Scan for the cell matching the given text and deliver its [x, y] coordinate at center. 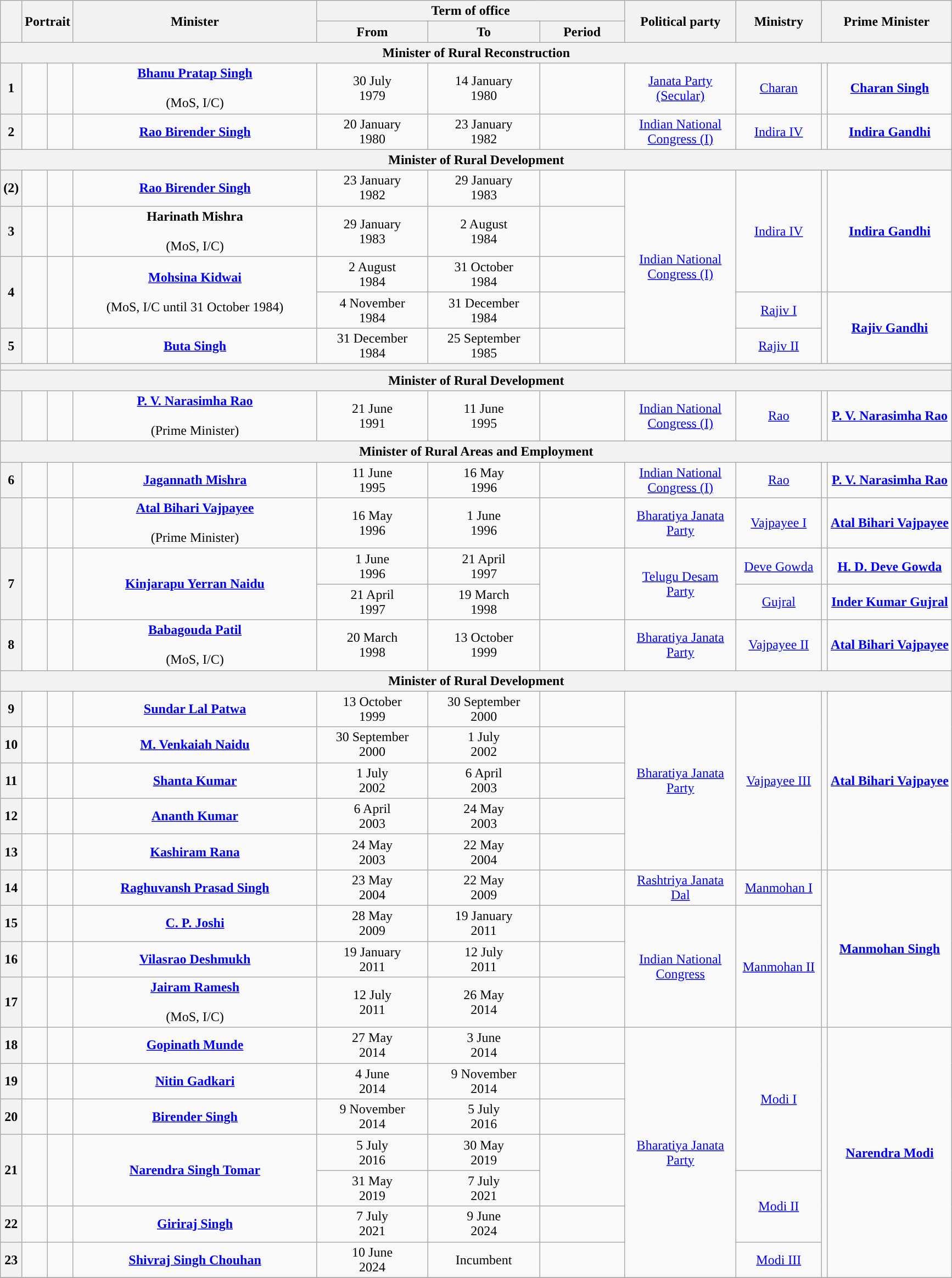
9 June2024 [484, 1224]
25 September1985 [484, 346]
Shivraj Singh Chouhan [194, 1259]
C. P. Joshi [194, 923]
18 [11, 1045]
Minister of Rural Areas and Employment [477, 452]
Rajiv Gandhi [889, 328]
8 [11, 645]
12 [11, 816]
Shanta Kumar [194, 781]
Vilasrao Deshmukh [194, 959]
31 May2019 [372, 1188]
Giriraj Singh [194, 1224]
Term of office [471, 11]
Vajpayee II [779, 645]
Deve Gowda [779, 567]
To [484, 32]
Kinjarapu Yerran Naidu [194, 584]
9 [11, 709]
20 March1998 [372, 645]
4 [11, 292]
5 [11, 346]
Vajpayee III [779, 781]
Rashtriya Janata Dal [681, 887]
Sundar Lal Patwa [194, 709]
30 July1979 [372, 88]
20 [11, 1117]
27 May2014 [372, 1045]
13 [11, 852]
Babagouda Patil(MoS, I/C) [194, 645]
16 [11, 959]
Narendra Singh Tomar [194, 1170]
Rajiv II [779, 346]
Modi II [779, 1206]
Manmohan I [779, 887]
(2) [11, 188]
Incumbent [484, 1259]
6 [11, 480]
Narendra Modi [889, 1153]
Minister of Rural Reconstruction [477, 53]
4 November1984 [372, 310]
11 [11, 781]
3 June2014 [484, 1045]
Janata Party (Secular) [681, 88]
Atal Bihari Vajpayee(Prime Minister) [194, 523]
7 [11, 584]
Harinath Mishra(MoS, I/C) [194, 231]
Buta Singh [194, 346]
Political party [681, 21]
10 June2024 [372, 1259]
H. D. Deve Gowda [889, 567]
Period [582, 32]
26 May2014 [484, 1002]
21 June1991 [372, 416]
Kashiram Rana [194, 852]
Charan Singh [889, 88]
31 October1984 [484, 274]
1 [11, 88]
28 May2009 [372, 923]
14 [11, 887]
4 June2014 [372, 1081]
Birender Singh [194, 1117]
Mohsina Kidwai(MoS, I/C until 31 October 1984) [194, 292]
P. V. Narasimha Rao(Prime Minister) [194, 416]
Ananth Kumar [194, 816]
10 [11, 744]
Manmohan Singh [889, 949]
19 March1998 [484, 602]
22 [11, 1224]
M. Venkaiah Naidu [194, 744]
22 May2009 [484, 887]
14 January1980 [484, 88]
Inder Kumar Gujral [889, 602]
Telugu Desam Party [681, 584]
Ministry [779, 21]
Modi III [779, 1259]
23 May2004 [372, 887]
20 January1980 [372, 132]
Indian National Congress [681, 966]
15 [11, 923]
21 [11, 1170]
Gujral [779, 602]
Minister [194, 21]
Raghuvansh Prasad Singh [194, 887]
Modi I [779, 1099]
Nitin Gadkari [194, 1081]
30 May2019 [484, 1153]
19 [11, 1081]
Rajiv I [779, 310]
Vajpayee I [779, 523]
Jagannath Mishra [194, 480]
From [372, 32]
Charan [779, 88]
23 [11, 1259]
Prime Minister [887, 21]
Portrait [48, 21]
Gopinath Munde [194, 1045]
22 May2004 [484, 852]
3 [11, 231]
Bhanu Pratap Singh(MoS, I/C) [194, 88]
Jairam Ramesh(MoS, I/C) [194, 1002]
2 [11, 132]
17 [11, 1002]
Manmohan II [779, 966]
